Find where the given text appears and provide that cell's center as [X, Y] coordinate. 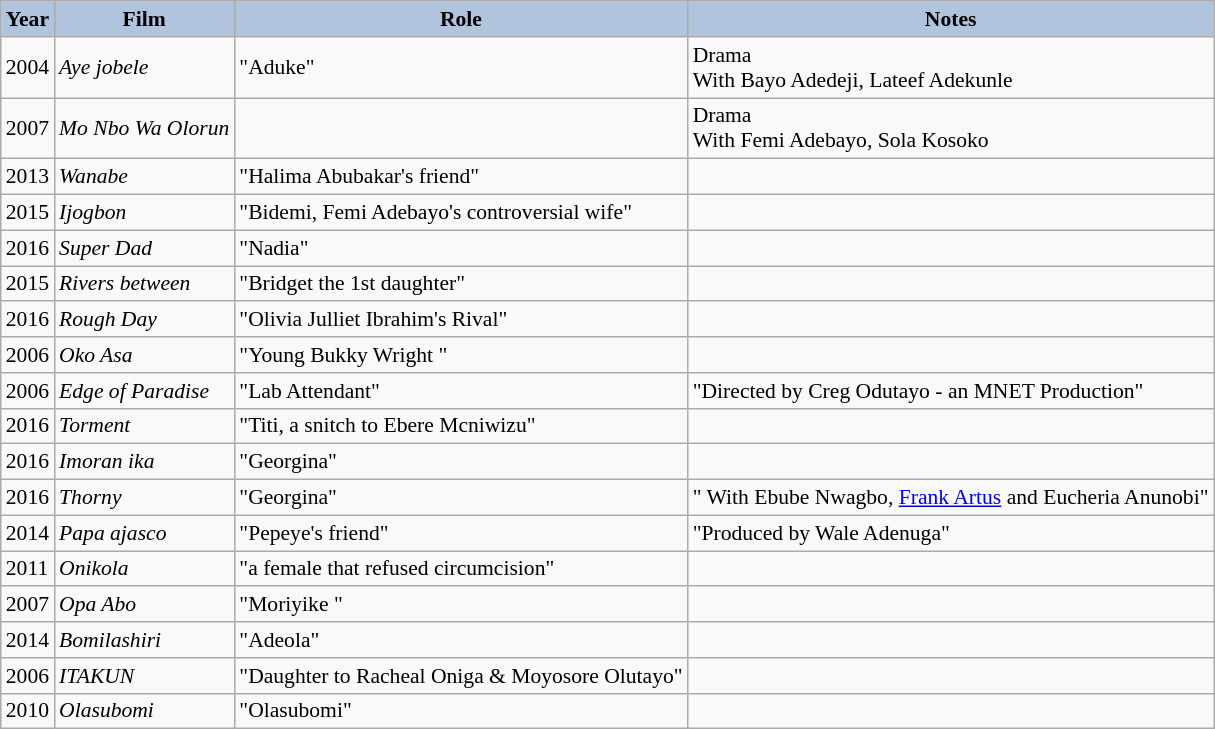
"Bridget the 1st daughter" [460, 284]
Oko Asa [144, 355]
"Moriyike " [460, 605]
Role [460, 19]
"Olasubomi" [460, 711]
Opa Abo [144, 605]
2013 [28, 177]
"Titi, a snitch to Ebere Mcniwizu" [460, 426]
"Halima Abubakar's friend" [460, 177]
Mo Nbo Wa Olorun [144, 128]
"Adeola" [460, 640]
DramaWith Bayo Adedeji, Lateef Adekunle [951, 68]
Notes [951, 19]
Onikola [144, 569]
Ijogbon [144, 213]
Torment [144, 426]
DramaWith Femi Adebayo, Sola Kosoko [951, 128]
Edge of Paradise [144, 391]
Rivers between [144, 284]
Bomilashiri [144, 640]
"Produced by Wale Adenuga" [951, 533]
Aye jobele [144, 68]
2011 [28, 569]
2010 [28, 711]
Film [144, 19]
Thorny [144, 498]
Papa ajasco [144, 533]
"Olivia Julliet Ibrahim's Rival" [460, 320]
"Directed by Creg Odutayo - an MNET Production" [951, 391]
"a female that refused circumcision" [460, 569]
2004 [28, 68]
"Aduke" [460, 68]
" With Ebube Nwagbo, Frank Artus and Eucheria Anunobi" [951, 498]
Super Dad [144, 248]
Olasubomi [144, 711]
ITAKUN [144, 676]
"Bidemi, Femi Adebayo's controversial wife" [460, 213]
"Daughter to Racheal Oniga & Moyosore Olutayo" [460, 676]
Imoran ika [144, 462]
"Pepeye's friend" [460, 533]
Rough Day [144, 320]
"Young Bukky Wright " [460, 355]
Wanabe [144, 177]
"Nadia" [460, 248]
Year [28, 19]
"Lab Attendant" [460, 391]
